For the text-containing cell, return its midpoint in [x, y] coordinate format. 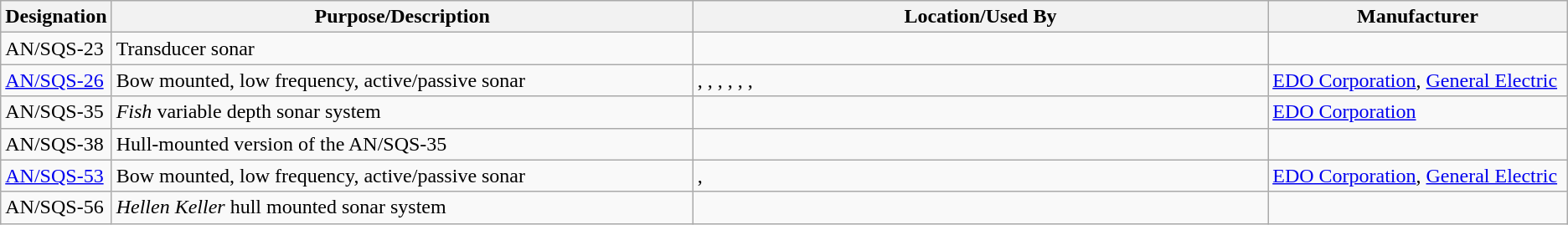
AN/SQS-26 [56, 80]
Hull-mounted version of the AN/SQS-35 [402, 144]
Fish variable depth sonar system [402, 112]
Transducer sonar [402, 49]
Designation [56, 17]
AN/SQS-53 [56, 176]
AN/SQS-23 [56, 49]
EDO Corporation [1418, 112]
Hellen Keller hull mounted sonar system [402, 207]
Location/Used By [980, 17]
AN/SQS-56 [56, 207]
, [980, 176]
Manufacturer [1418, 17]
AN/SQS-35 [56, 112]
, , , , , , [980, 80]
Purpose/Description [402, 17]
AN/SQS-38 [56, 144]
